Extract the (X, Y) coordinate from the center of the cell holding the provided text.  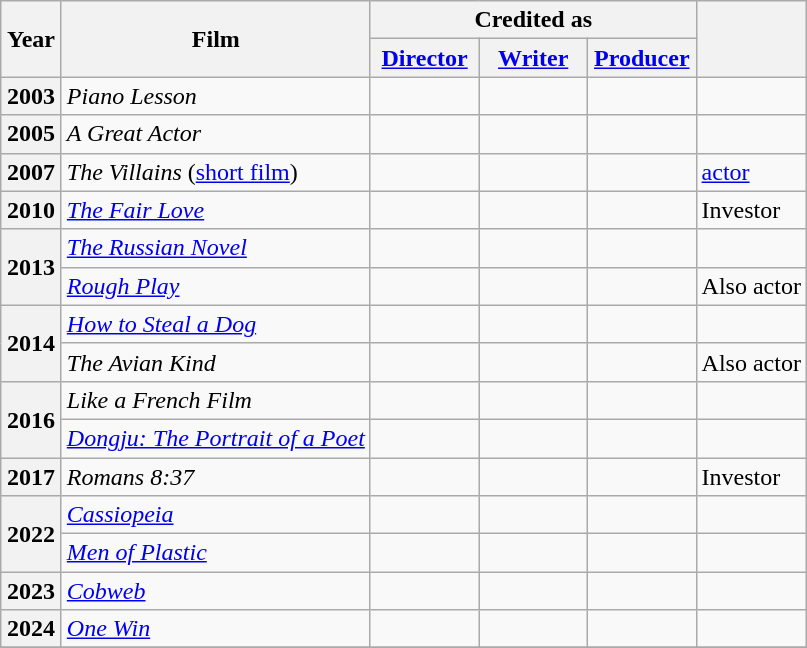
Men of Plastic (216, 553)
A Great Actor (216, 134)
Like a French Film (216, 400)
2016 (32, 419)
The Villains (short film) (216, 172)
2024 (32, 629)
2007 (32, 172)
One Win (216, 629)
Dongju: The Portrait of a Poet (216, 438)
2005 (32, 134)
Cobweb (216, 591)
2010 (32, 210)
Cassiopeia (216, 515)
The Avian Kind (216, 362)
2017 (32, 477)
Film (216, 39)
Rough Play (216, 286)
2023 (32, 591)
actor (751, 172)
Director (424, 58)
How to Steal a Dog (216, 324)
Piano Lesson (216, 96)
Producer (642, 58)
Year (32, 39)
Credited as (533, 20)
Romans 8:37 (216, 477)
Writer (534, 58)
The Fair Love (216, 210)
2013 (32, 267)
2022 (32, 534)
The Russian Novel (216, 248)
2003 (32, 96)
2014 (32, 343)
